Locate the cell with the specified text and output its [X, Y] center coordinate. 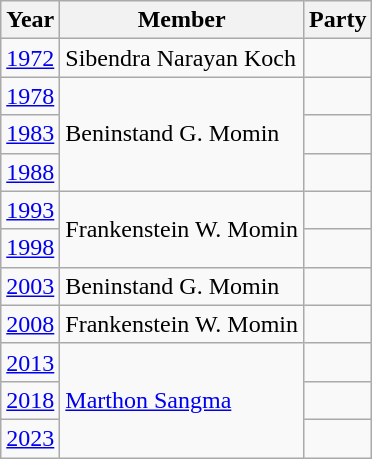
1998 [30, 248]
1988 [30, 172]
Sibendra Narayan Koch [182, 58]
2008 [30, 324]
2023 [30, 438]
Member [182, 20]
2003 [30, 286]
1972 [30, 58]
2018 [30, 400]
1978 [30, 96]
Year [30, 20]
Marthon Sangma [182, 400]
1983 [30, 134]
1993 [30, 210]
2013 [30, 362]
Party [338, 20]
